Capture the cell that displays the provided text and extract its (x, y) central coordinate. 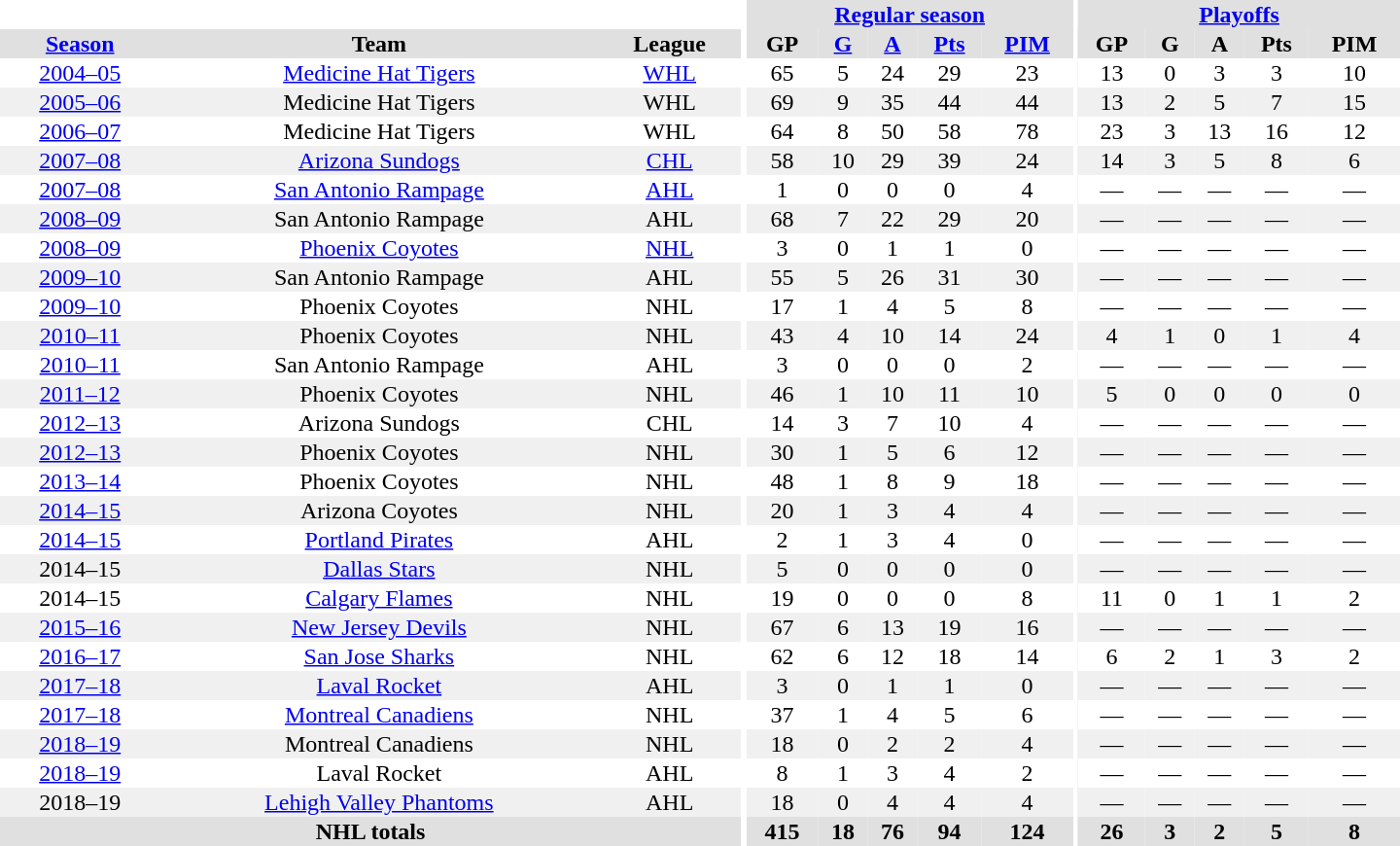
64 (783, 131)
2016–17 (80, 656)
2015–16 (80, 627)
37 (783, 715)
League (669, 44)
Calgary Flames (379, 598)
67 (783, 627)
48 (783, 481)
62 (783, 656)
50 (892, 131)
Arizona Coyotes (379, 511)
39 (950, 160)
35 (892, 102)
415 (783, 831)
78 (1028, 131)
124 (1028, 831)
65 (783, 73)
Portland Pirates (379, 540)
NHL totals (370, 831)
2005–06 (80, 102)
2011–12 (80, 394)
43 (783, 335)
Team (379, 44)
31 (950, 277)
17 (783, 306)
Dallas Stars (379, 569)
22 (892, 219)
46 (783, 394)
Lehigh Valley Phantoms (379, 802)
New Jersey Devils (379, 627)
55 (783, 277)
2006–07 (80, 131)
76 (892, 831)
Season (80, 44)
15 (1354, 102)
Regular season (910, 15)
69 (783, 102)
68 (783, 219)
94 (950, 831)
Playoffs (1239, 15)
2004–05 (80, 73)
San Jose Sharks (379, 656)
2013–14 (80, 481)
